Return the [X, Y] coordinate for the center point of the cell that contains the specified text.  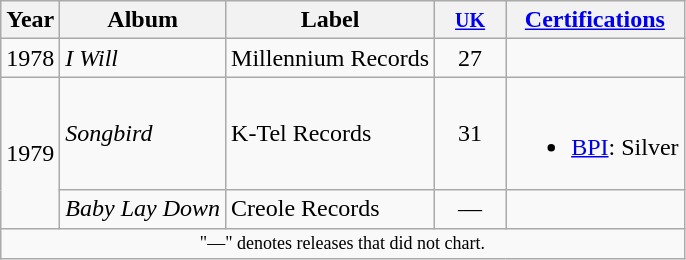
Creole Records [330, 209]
Year [30, 20]
I Will [143, 58]
Songbird [143, 134]
1978 [30, 58]
Certifications [595, 20]
— [470, 209]
1979 [30, 152]
31 [470, 134]
UK [470, 20]
K-Tel Records [330, 134]
"—" denotes releases that did not chart. [342, 244]
Baby Lay Down [143, 209]
BPI: Silver [595, 134]
Millennium Records [330, 58]
Album [143, 20]
Label [330, 20]
27 [470, 58]
